Return the (x, y) coordinate for the center point of the cell that contains the specified text.  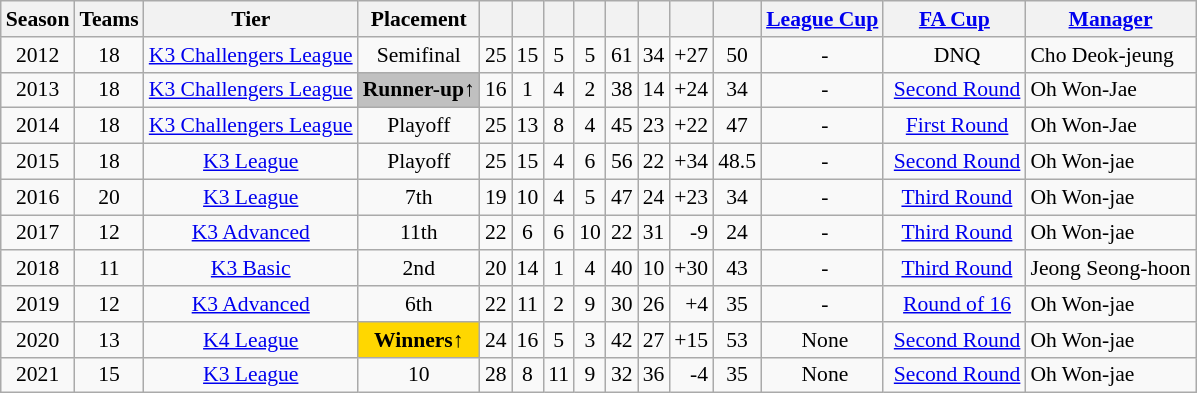
Cho Deok-jeung (1110, 55)
28 (496, 375)
+22 (691, 126)
30 (622, 304)
K3 Basic (251, 269)
61 (622, 55)
+4 (691, 304)
+23 (691, 197)
26 (654, 304)
-4 (691, 375)
2nd (419, 269)
6th (419, 304)
First Round (954, 126)
7th (419, 197)
31 (654, 233)
50 (737, 55)
+27 (691, 55)
FA Cup (954, 19)
40 (622, 269)
2017 (38, 233)
45 (622, 126)
Jeong Seong-hoon (1110, 269)
38 (622, 90)
56 (622, 162)
2019 (38, 304)
Manager (1110, 19)
2018 (38, 269)
Runner-up↑ (419, 90)
Teams (108, 19)
2016 (38, 197)
23 (654, 126)
Placement (419, 19)
2014 (38, 126)
43 (737, 269)
+30 (691, 269)
48.5 (737, 162)
2015 (38, 162)
19 (496, 197)
2020 (38, 340)
+15 (691, 340)
11th (419, 233)
42 (622, 340)
Semifinal (419, 55)
Round of 16 (954, 304)
2013 (38, 90)
+24 (691, 90)
-9 (691, 233)
36 (654, 375)
K4 League (251, 340)
32 (622, 375)
2021 (38, 375)
Tier (251, 19)
DNQ (954, 55)
27 (654, 340)
2012 (38, 55)
53 (737, 340)
3 (590, 340)
Winners↑ (419, 340)
Season (38, 19)
+34 (691, 162)
League Cup (822, 19)
